Scan for the cell matching the given text and deliver its [X, Y] coordinate at center. 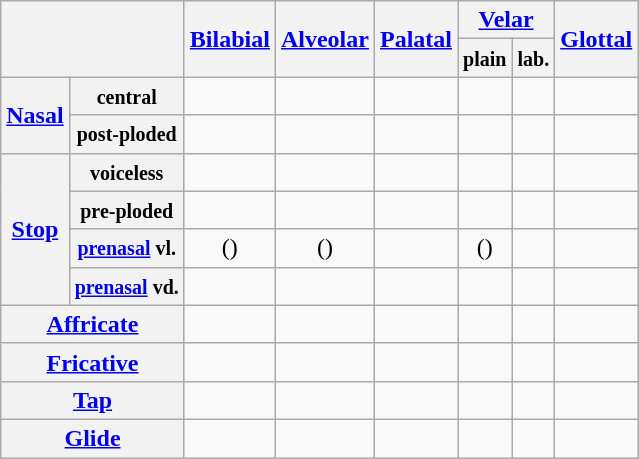
Fricative [93, 362]
Affricate [93, 324]
Bilabial [230, 39]
Glottal [596, 39]
plain [485, 58]
lab. [534, 58]
Velar [506, 20]
Nasal [35, 115]
prenasal vl. [126, 248]
Tap [93, 400]
Stop [35, 229]
central [126, 96]
prenasal vd. [126, 286]
post-ploded [126, 134]
voiceless [126, 172]
Glide [93, 438]
Alveolar [324, 39]
Palatal [416, 39]
pre-ploded [126, 210]
